From the cell containing the given text, extract its center point as (x, y) coordinate. 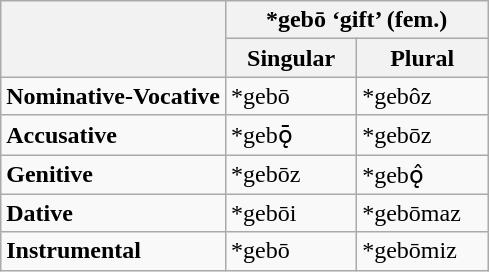
*gebôz (422, 96)
Accusative (114, 135)
*gebō ‘gift’ (fem.) (357, 20)
*gebōmaz (422, 213)
*gebōi (292, 213)
*gebōmiz (422, 251)
Dative (114, 213)
Genitive (114, 174)
Instrumental (114, 251)
Singular (292, 58)
Nominative-Vocative (114, 96)
*gebǭ (292, 135)
Plural (422, 58)
*gebǫ̂ (422, 174)
